Search for the cell housing the specified text and yield its [x, y] center coordinate. 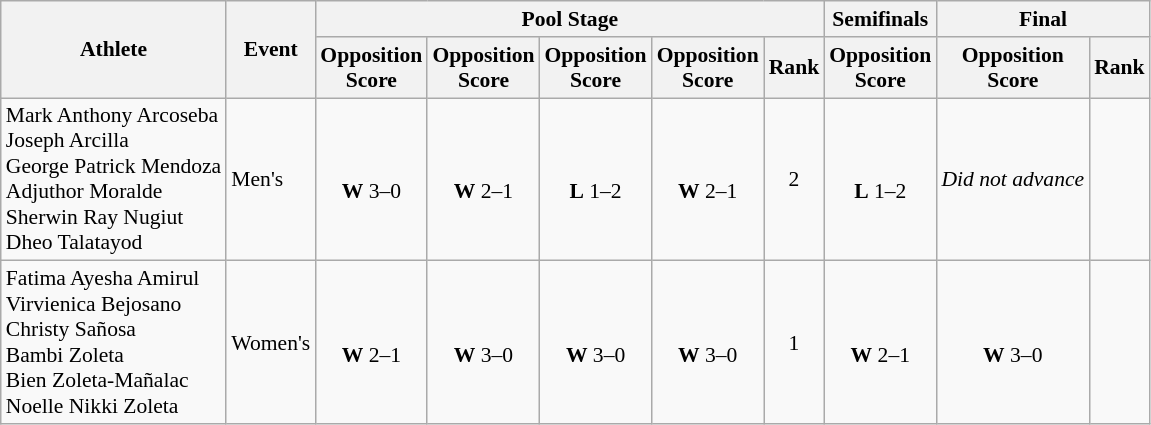
Women's [270, 342]
Athlete [114, 50]
Final [1042, 19]
Pool Stage [570, 19]
Fatima Ayesha AmirulVirvienica BejosanoChristy SañosaBambi ZoletaBien Zoleta-MañalacNoelle Nikki Zoleta [114, 342]
1 [794, 342]
Men's [270, 180]
Event [270, 50]
Mark Anthony ArcosebaJoseph ArcillaGeorge Patrick MendozaAdjuthor MoraldeSherwin Ray NugiutDheo Talatayod [114, 180]
Did not advance [1012, 180]
Semifinals [880, 19]
2 [794, 180]
